Return the [X, Y] coordinate for the center point of the cell that contains the specified text.  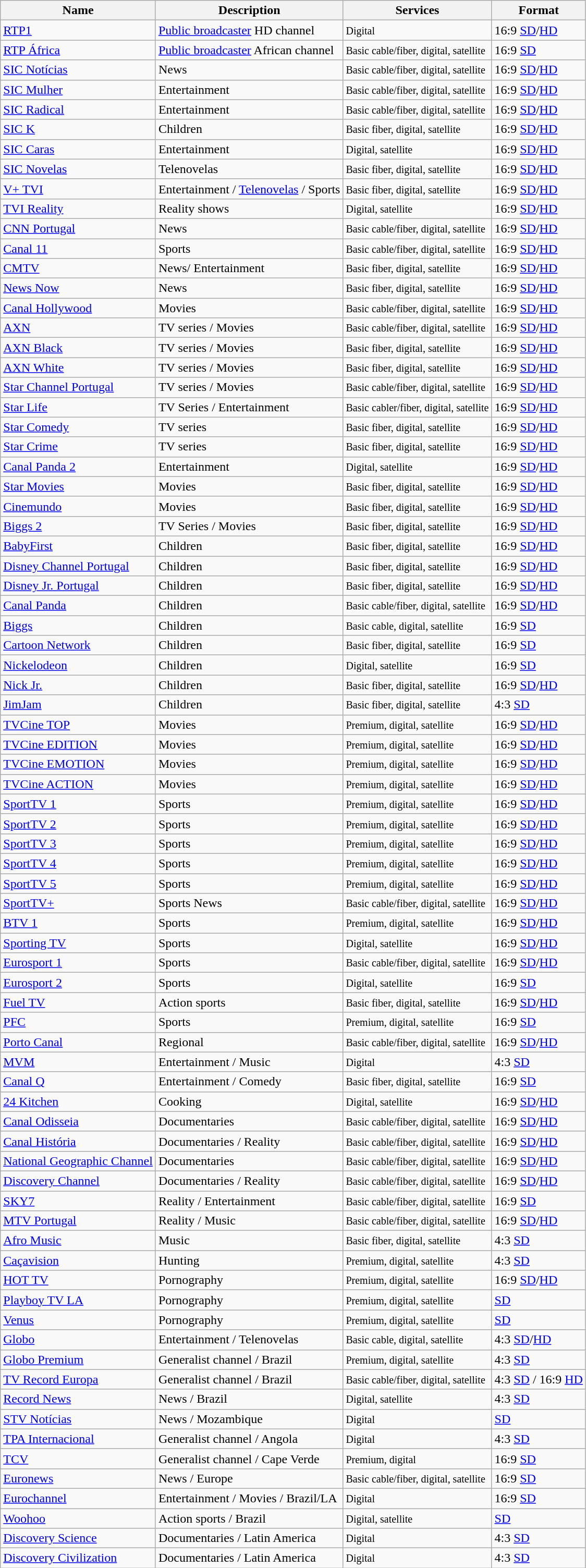
CMTV [78, 268]
CNN Portugal [78, 228]
Record News [78, 1399]
Canal Panda 2 [78, 467]
TVCine TOP [78, 725]
Generalist channel / Cape Verde [249, 1459]
Discovery Channel [78, 1181]
SportTV 5 [78, 884]
AXN [78, 328]
BTV 1 [78, 923]
BabyFirst [78, 546]
Action sports [249, 1002]
Public broadcaster HD channel [249, 30]
SIC Mulher [78, 90]
SIC Radical [78, 109]
Nickelodeon [78, 665]
TV Series / Entertainment [249, 407]
Sports News [249, 903]
TVCine EDITION [78, 744]
TVI Reality [78, 209]
SIC Novelas [78, 169]
Sporting TV [78, 943]
Canal Odisseia [78, 1121]
News/ Entertainment [249, 268]
4:3 SD / 16:9 HD [539, 1379]
Entertainment / Telenovelas / Sports [249, 189]
Biggs 2 [78, 526]
Telenovelas [249, 169]
Premium, digital [417, 1459]
SIC K [78, 129]
AXN White [78, 367]
News / Europe [249, 1478]
Star Channel Portugal [78, 387]
SportTV 2 [78, 824]
News / Brazil [249, 1399]
Globo Premium [78, 1359]
V+ TVI [78, 189]
National Geographic Channel [78, 1161]
News Now [78, 288]
MVM [78, 1062]
Basic cabler/fiber, digital, satellite [417, 407]
Star Movies [78, 486]
Canal Hollywood [78, 308]
Format [539, 10]
Disney Channel Portugal [78, 566]
SIC Notícias [78, 70]
Globo [78, 1340]
STV Notícias [78, 1419]
AXN Black [78, 348]
Venus [78, 1320]
TVCine EMOTION [78, 764]
Cartoon Network [78, 645]
Cinemundo [78, 506]
SportTV 3 [78, 843]
Woohoo [78, 1518]
Nick Jr. [78, 685]
Hunting [249, 1260]
Star Life [78, 407]
JimJam [78, 705]
Star Crime [78, 447]
Euronews [78, 1478]
SportTV+ [78, 903]
Porto Canal [78, 1042]
Caçavision [78, 1260]
Eurochannel [78, 1498]
Public broadcaster African channel [249, 50]
TPA Internacional [78, 1439]
Cooking [249, 1101]
Generalist channel / Angola [249, 1439]
Entertainment / Comedy [249, 1082]
24 Kitchen [78, 1101]
4:3 SD/HD [539, 1340]
Eurosport 1 [78, 963]
TCV [78, 1459]
Fuel TV [78, 1002]
Reality / Music [249, 1221]
TV Series / Movies [249, 526]
Action sports / Brazil [249, 1518]
Disney Jr. Portugal [78, 586]
SKY7 [78, 1200]
MTV Portugal [78, 1221]
Description [249, 10]
TV Record Europa [78, 1379]
Afro Music [78, 1241]
Canal 11 [78, 249]
Biggs [78, 626]
TVCine ACTION [78, 784]
Discovery Science [78, 1538]
Reality shows [249, 209]
Regional [249, 1042]
Canal História [78, 1141]
RTP África [78, 50]
HOT TV [78, 1280]
Entertainment / Movies / Brazil/LA [249, 1498]
Star Comedy [78, 427]
PFC [78, 1022]
Eurosport 2 [78, 983]
Canal Q [78, 1082]
Music [249, 1241]
Name [78, 10]
Canal Panda [78, 606]
News / Mozambique [249, 1419]
Services [417, 10]
SportTV 1 [78, 804]
SIC Caras [78, 149]
Playboy TV LA [78, 1300]
Entertainment / Music [249, 1062]
SportTV 4 [78, 863]
Discovery Civilization [78, 1558]
RTP1 [78, 30]
Reality / Entertainment [249, 1200]
Entertainment / Telenovelas [249, 1340]
